Detect which cell encompasses the target text, then output its (x, y) center coordinate. 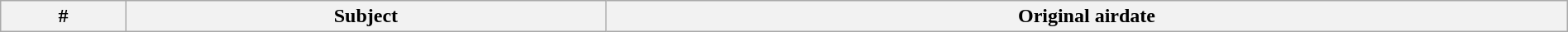
Original airdate (1087, 16)
# (63, 16)
Subject (366, 16)
